Scan for the cell matching the given text and deliver its [x, y] coordinate at center. 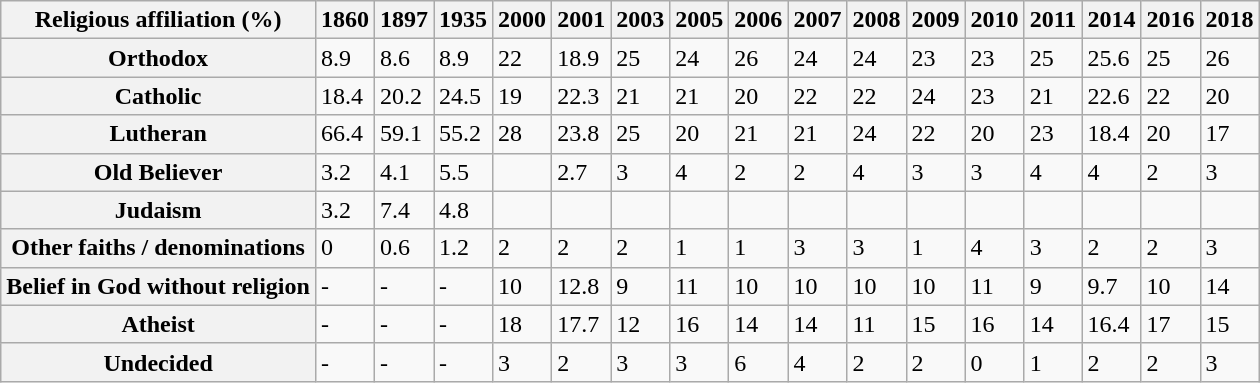
4.1 [404, 172]
17.7 [582, 324]
6 [758, 362]
23.8 [582, 134]
9.7 [1112, 286]
2001 [582, 20]
24.5 [464, 96]
22.6 [1112, 96]
18 [522, 324]
Lutheran [158, 134]
0.6 [404, 248]
2000 [522, 20]
5.5 [464, 172]
2.7 [582, 172]
2018 [1230, 20]
Undecided [158, 362]
Belief in God without religion [158, 286]
2006 [758, 20]
55.2 [464, 134]
4.8 [464, 210]
8.6 [404, 58]
2011 [1053, 20]
7.4 [404, 210]
2016 [1170, 20]
12 [640, 324]
Religious affiliation (%) [158, 20]
16.4 [1112, 324]
1897 [404, 20]
Orthodox [158, 58]
22.3 [582, 96]
1.2 [464, 248]
Other faiths / denominations [158, 248]
Judaism [158, 210]
18.9 [582, 58]
Atheist [158, 324]
28 [522, 134]
19 [522, 96]
2014 [1112, 20]
2003 [640, 20]
Old Believer [158, 172]
20.2 [404, 96]
2008 [876, 20]
66.4 [344, 134]
2010 [994, 20]
1935 [464, 20]
25.6 [1112, 58]
2009 [936, 20]
2005 [700, 20]
2007 [818, 20]
59.1 [404, 134]
1860 [344, 20]
Catholic [158, 96]
12.8 [582, 286]
